For the text-containing cell, return its midpoint in [X, Y] coordinate format. 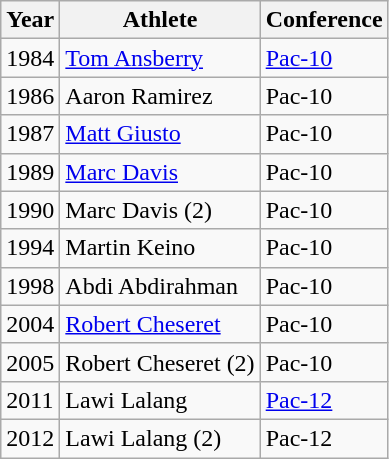
Martin Keino [160, 248]
Matt Giusto [160, 134]
2011 [30, 400]
Marc Davis [160, 172]
Lawi Lalang (2) [160, 438]
Lawi Lalang [160, 400]
1989 [30, 172]
1984 [30, 58]
2004 [30, 324]
Marc Davis (2) [160, 210]
1998 [30, 286]
Conference [324, 20]
1986 [30, 96]
Robert Cheseret [160, 324]
Athlete [160, 20]
1994 [30, 248]
1990 [30, 210]
Tom Ansberry [160, 58]
Abdi Abdirahman [160, 286]
Robert Cheseret (2) [160, 362]
Year [30, 20]
2005 [30, 362]
Aaron Ramirez [160, 96]
1987 [30, 134]
2012 [30, 438]
